Extract the (x, y) coordinate from the center of the cell holding the provided text.  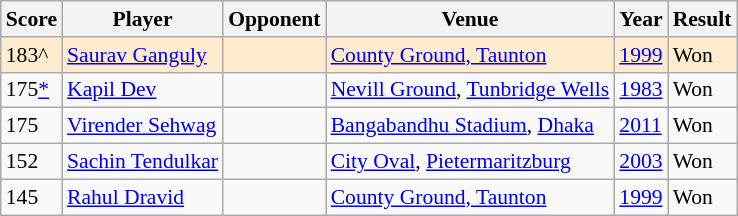
Result (702, 19)
Bangabandhu Stadium, Dhaka (470, 126)
Kapil Dev (142, 90)
152 (32, 162)
Nevill Ground, Tunbridge Wells (470, 90)
Sachin Tendulkar (142, 162)
City Oval, Pietermaritzburg (470, 162)
Virender Sehwag (142, 126)
Venue (470, 19)
183^ (32, 55)
Score (32, 19)
Year (640, 19)
2003 (640, 162)
175* (32, 90)
175 (32, 126)
2011 (640, 126)
Opponent (274, 19)
145 (32, 197)
Saurav Ganguly (142, 55)
Player (142, 19)
1983 (640, 90)
Rahul Dravid (142, 197)
